Identify which cell holds the provided text, then report its (x, y) central coordinate. 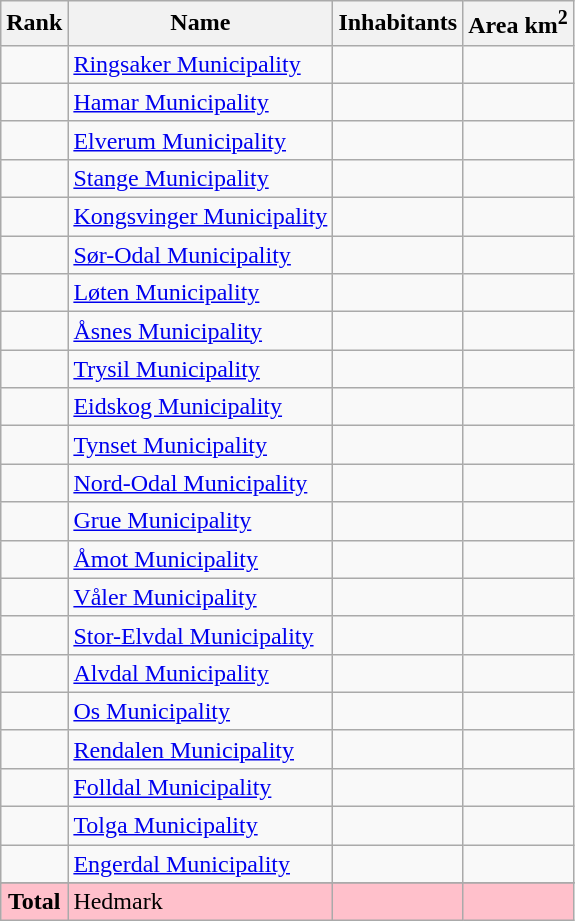
Ringsaker Municipality (200, 64)
Os Municipality (200, 711)
Våler Municipality (200, 597)
Elverum Municipality (200, 140)
Løten Municipality (200, 293)
Åsnes Municipality (200, 331)
Tolga Municipality (200, 826)
Eidskog Municipality (200, 407)
Grue Municipality (200, 521)
Nord-Odal Municipality (200, 483)
Trysil Municipality (200, 369)
Åmot Municipality (200, 559)
Inhabitants (398, 24)
Kongsvinger Municipality (200, 217)
Hamar Municipality (200, 102)
Hedmark (200, 902)
Name (200, 24)
Rendalen Municipality (200, 749)
Sør-Odal Municipality (200, 255)
Area km2 (518, 24)
Total (34, 902)
Stor-Elvdal Municipality (200, 635)
Folldal Municipality (200, 787)
Stange Municipality (200, 178)
Alvdal Municipality (200, 673)
Tynset Municipality (200, 445)
Engerdal Municipality (200, 864)
Rank (34, 24)
